Scan for the cell matching the given text and deliver its [x, y] coordinate at center. 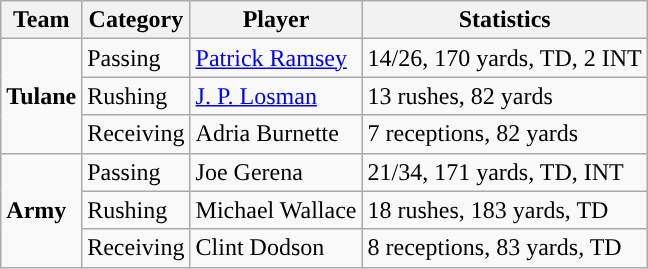
18 rushes, 183 yards, TD [504, 210]
Clint Dodson [276, 248]
8 receptions, 83 yards, TD [504, 248]
Joe Gerena [276, 172]
Tulane [42, 96]
13 rushes, 82 yards [504, 96]
7 receptions, 82 yards [504, 134]
J. P. Losman [276, 96]
Michael Wallace [276, 210]
14/26, 170 yards, TD, 2 INT [504, 58]
Category [136, 20]
Army [42, 210]
21/34, 171 yards, TD, INT [504, 172]
Adria Burnette [276, 134]
Player [276, 20]
Patrick Ramsey [276, 58]
Team [42, 20]
Statistics [504, 20]
